Provide the (X, Y) coordinate of the cell's center where the given text is located.  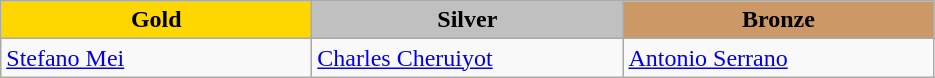
Stefano Mei (156, 58)
Antonio Serrano (778, 58)
Gold (156, 20)
Silver (468, 20)
Bronze (778, 20)
Charles Cheruiyot (468, 58)
